Pinpoint the cell where the given text exists, returning its (x, y) midpoint coordinate. 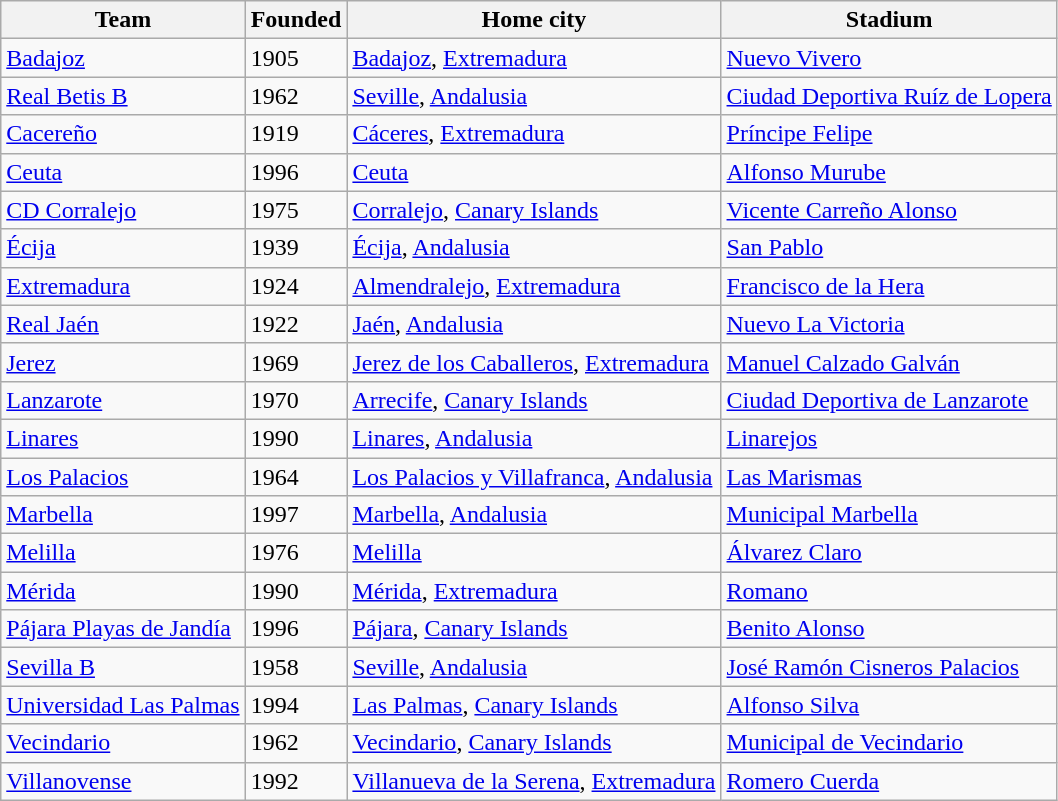
Arrecife, Canary Islands (534, 400)
Villanovense (123, 781)
Corralejo, Canary Islands (534, 210)
1970 (296, 400)
Alfonso Silva (889, 705)
Extremadura (123, 286)
Stadium (889, 20)
Álvarez Claro (889, 553)
Lanzarote (123, 400)
Real Jaén (123, 324)
Los Palacios y Villafranca, Andalusia (534, 477)
Romero Cuerda (889, 781)
1976 (296, 553)
Municipal Marbella (889, 515)
1924 (296, 286)
Cáceres, Extremadura (534, 134)
Home city (534, 20)
Jaén, Andalusia (534, 324)
1922 (296, 324)
Badajoz (123, 58)
Romano (889, 591)
Real Betis B (123, 96)
Vecindario, Canary Islands (534, 743)
Founded (296, 20)
Jerez (123, 362)
Team (123, 20)
Marbella (123, 515)
1905 (296, 58)
1997 (296, 515)
Badajoz, Extremadura (534, 58)
Mérida (123, 591)
Universidad Las Palmas (123, 705)
Vecindario (123, 743)
Ciudad Deportiva Ruíz de Lopera (889, 96)
Linares (123, 438)
Alfonso Murube (889, 172)
Mérida, Extremadura (534, 591)
San Pablo (889, 248)
Écija (123, 248)
Manuel Calzado Galván (889, 362)
1969 (296, 362)
Nuevo La Victoria (889, 324)
Linarejos (889, 438)
Ciudad Deportiva de Lanzarote (889, 400)
Jerez de los Caballeros, Extremadura (534, 362)
Linares, Andalusia (534, 438)
1939 (296, 248)
1958 (296, 667)
1994 (296, 705)
CD Corralejo (123, 210)
Pájara Playas de Jandía (123, 629)
1992 (296, 781)
Francisco de la Hera (889, 286)
Las Marismas (889, 477)
Pájara, Canary Islands (534, 629)
Almendralejo, Extremadura (534, 286)
Cacereño (123, 134)
Écija, Andalusia (534, 248)
Las Palmas, Canary Islands (534, 705)
Benito Alonso (889, 629)
José Ramón Cisneros Palacios (889, 667)
Los Palacios (123, 477)
Sevilla B (123, 667)
1964 (296, 477)
1919 (296, 134)
1975 (296, 210)
Nuevo Vivero (889, 58)
Villanueva de la Serena, Extremadura (534, 781)
Vicente Carreño Alonso (889, 210)
Municipal de Vecindario (889, 743)
Príncipe Felipe (889, 134)
Marbella, Andalusia (534, 515)
